Return (X, Y) of the center of cell containing provided text 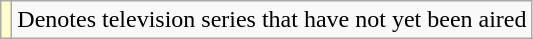
Denotes television series that have not yet been aired (272, 20)
